Extract the (X, Y) coordinate from the center of the cell holding the provided text.  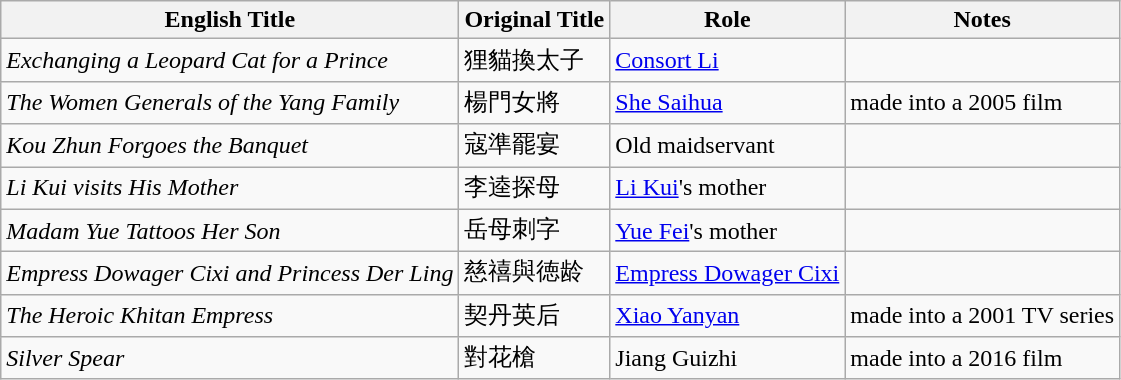
對花槍 (534, 358)
The Women Generals of the Yang Family (230, 102)
Notes (982, 20)
made into a 2005 film (982, 102)
Madam Yue Tattoos Her Son (230, 230)
made into a 2001 TV series (982, 316)
楊門女將 (534, 102)
Kou Zhun Forgoes the Banquet (230, 146)
Li Kui visits His Mother (230, 188)
The Heroic Khitan Empress (230, 316)
Xiao Yanyan (728, 316)
She Saihua (728, 102)
岳母刺字 (534, 230)
慈禧與徳龄 (534, 274)
Empress Dowager Cixi and Princess Der Ling (230, 274)
狸貓換太子 (534, 60)
Exchanging a Leopard Cat for a Prince (230, 60)
English Title (230, 20)
Jiang Guizhi (728, 358)
寇準罷宴 (534, 146)
Original Title (534, 20)
Silver Spear (230, 358)
Old maidservant (728, 146)
Li Kui's mother (728, 188)
Consort Li (728, 60)
made into a 2016 film (982, 358)
Yue Fei's mother (728, 230)
契丹英后 (534, 316)
Empress Dowager Cixi (728, 274)
Role (728, 20)
李逵探母 (534, 188)
